Determine the [x, y] coordinate at the center of the cell enclosing the given text.  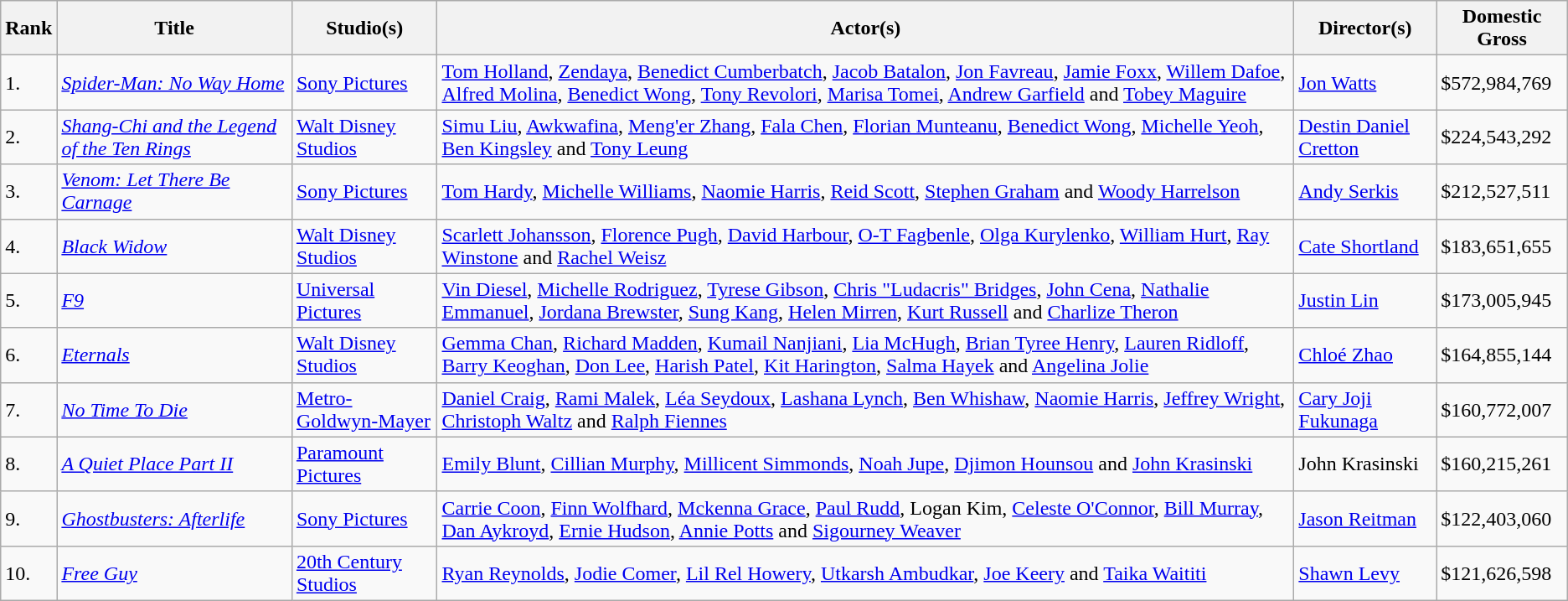
Ryan Reynolds, Jodie Comer, Lil Rel Howery, Utkarsh Ambudkar, Joe Keery and Taika Waititi [866, 573]
Chloé Zhao [1365, 355]
4. [28, 246]
A Quiet Place Part II [174, 464]
Director(s) [1365, 28]
Jon Watts [1365, 82]
Rank [28, 28]
Domestic Gross [1503, 28]
Cary Joji Fukunaga [1365, 409]
Cate Shortland [1365, 246]
2. [28, 137]
Jason Reitman [1365, 518]
Shang-Chi and the Legend of the Ten Rings [174, 137]
$164,855,144 [1503, 355]
Metro-Goldwyn-Mayer [364, 409]
10. [28, 573]
$122,403,060 [1503, 518]
Justin Lin [1365, 300]
3. [28, 191]
Title [174, 28]
5. [28, 300]
John Krasinski [1365, 464]
F9 [174, 300]
Universal Pictures [364, 300]
No Time To Die [174, 409]
Actor(s) [866, 28]
Venom: Let There Be Carnage [174, 191]
Paramount Pictures [364, 464]
Free Guy [174, 573]
Shawn Levy [1365, 573]
Spider-Man: No Way Home [174, 82]
$572,984,769 [1503, 82]
Black Widow [174, 246]
7. [28, 409]
Emily Blunt, Cillian Murphy, Millicent Simmonds, Noah Jupe, Djimon Hounsou and John Krasinski [866, 464]
6. [28, 355]
8. [28, 464]
9. [28, 518]
$121,626,598 [1503, 573]
Scarlett Johansson, Florence Pugh, David Harbour, O-T Fagbenle, Olga Kurylenko, William Hurt, Ray Winstone and Rachel Weisz [866, 246]
$212,527,511 [1503, 191]
Studio(s) [364, 28]
Simu Liu, Awkwafina, Meng'er Zhang, Fala Chen, Florian Munteanu, Benedict Wong, Michelle Yeoh, Ben Kingsley and Tony Leung [866, 137]
Tom Hardy, Michelle Williams, Naomie Harris, Reid Scott, Stephen Graham and Woody Harrelson [866, 191]
$224,543,292 [1503, 137]
Eternals [174, 355]
20th Century Studios [364, 573]
$173,005,945 [1503, 300]
1. [28, 82]
Daniel Craig, Rami Malek, Léa Seydoux, Lashana Lynch, Ben Whishaw, Naomie Harris, Jeffrey Wright, Christoph Waltz and Ralph Fiennes [866, 409]
$160,772,007 [1503, 409]
$160,215,261 [1503, 464]
Destin Daniel Cretton [1365, 137]
$183,651,655 [1503, 246]
Andy Serkis [1365, 191]
Ghostbusters: Afterlife [174, 518]
